Extract the [X, Y] coordinate from the center of the cell holding the provided text.  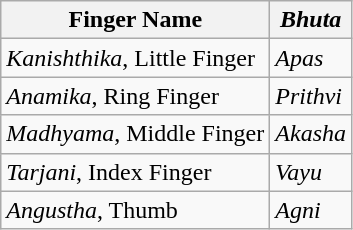
Kanishthika, Little Finger [136, 58]
Anamika, Ring Finger [136, 96]
Agni [311, 210]
Tarjani, Index Finger [136, 172]
Finger Name [136, 20]
Bhuta [311, 20]
Vayu [311, 172]
Akasha [311, 134]
Madhyama, Middle Finger [136, 134]
Angustha, Thumb [136, 210]
Prithvi [311, 96]
Apas [311, 58]
